Locate the cell with the specified text and output its (X, Y) center coordinate. 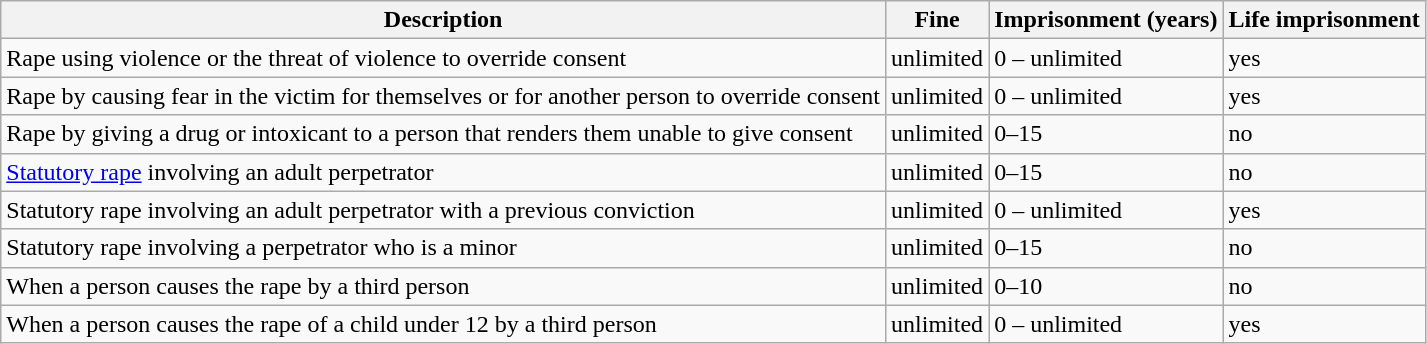
0–10 (1106, 286)
Rape by giving a drug or intoxicant to a person that renders them unable to give consent (444, 134)
Statutory rape involving a perpetrator who is a minor (444, 248)
Fine (938, 20)
Description (444, 20)
Rape by causing fear in the victim for themselves or for another person to override consent (444, 96)
When a person causes the rape by a third person (444, 286)
Statutory rape involving an adult perpetrator (444, 172)
When a person causes the rape of a child under 12 by a third person (444, 324)
Imprisonment (years) (1106, 20)
Rape using violence or the threat of violence to override consent (444, 58)
Statutory rape involving an adult perpetrator with a previous conviction (444, 210)
Life imprisonment (1324, 20)
